Extract the [x, y] coordinate from the center of the cell holding the provided text.  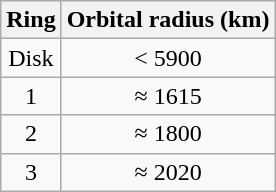
Disk [31, 58]
3 [31, 172]
1 [31, 96]
< 5900 [168, 58]
Ring [31, 20]
Orbital radius (km) [168, 20]
2 [31, 134]
≈ 1615 [168, 96]
≈ 1800 [168, 134]
≈ 2020 [168, 172]
